Determine the [x, y] coordinate at the center of the cell enclosing the given text.  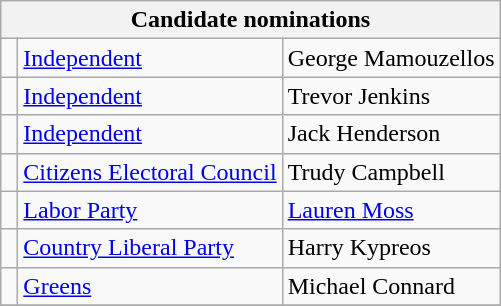
Trevor Jenkins [391, 96]
Jack Henderson [391, 134]
Labor Party [150, 210]
Citizens Electoral Council [150, 172]
Greens [150, 286]
Candidate nominations [250, 20]
George Mamouzellos [391, 58]
Trudy Campbell [391, 172]
Harry Kypreos [391, 248]
Michael Connard [391, 286]
Country Liberal Party [150, 248]
Lauren Moss [391, 210]
